Extract the (X, Y) coordinate from the center of the cell holding the provided text.  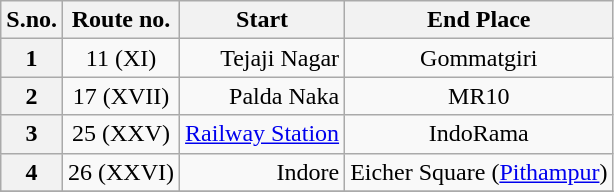
IndoRama (479, 134)
Route no. (122, 20)
MR10 (479, 96)
End Place (479, 20)
11 (XI) (122, 58)
4 (32, 172)
Tejaji Nagar (262, 58)
17 (XVII) (122, 96)
Palda Naka (262, 96)
1 (32, 58)
S.no. (32, 20)
Eicher Square (Pithampur) (479, 172)
Gommatgiri (479, 58)
Start (262, 20)
2 (32, 96)
3 (32, 134)
25 (XXV) (122, 134)
Indore (262, 172)
Railway Station (262, 134)
26 (XXVI) (122, 172)
